Find where the given text appears and provide that cell's center as [x, y] coordinate. 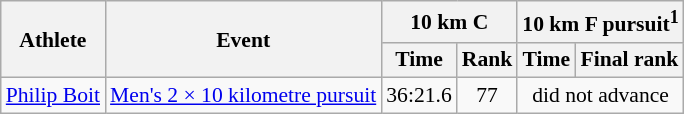
Men's 2 × 10 kilometre pursuit [243, 96]
10 km C [449, 22]
Philip Boit [53, 96]
10 km F pursuit1 [600, 22]
Athlete [53, 40]
36:21.6 [418, 96]
77 [488, 96]
Event [243, 40]
Rank [488, 60]
did not advance [600, 96]
Final rank [629, 60]
